Extract the (x, y) coordinate from the center of the cell holding the provided text.  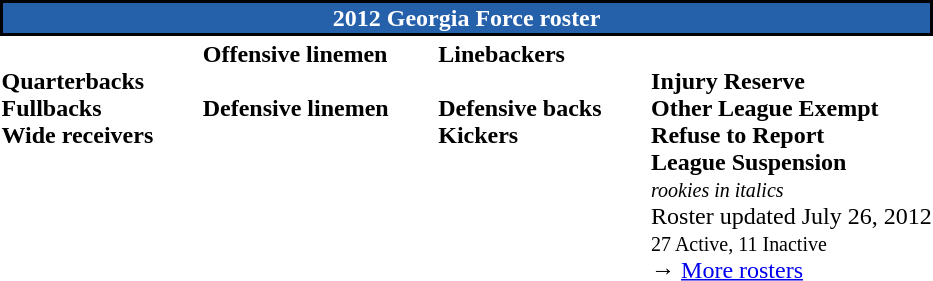
2012 Georgia Force roster (466, 18)
